Detect which cell encompasses the target text, then output its [x, y] center coordinate. 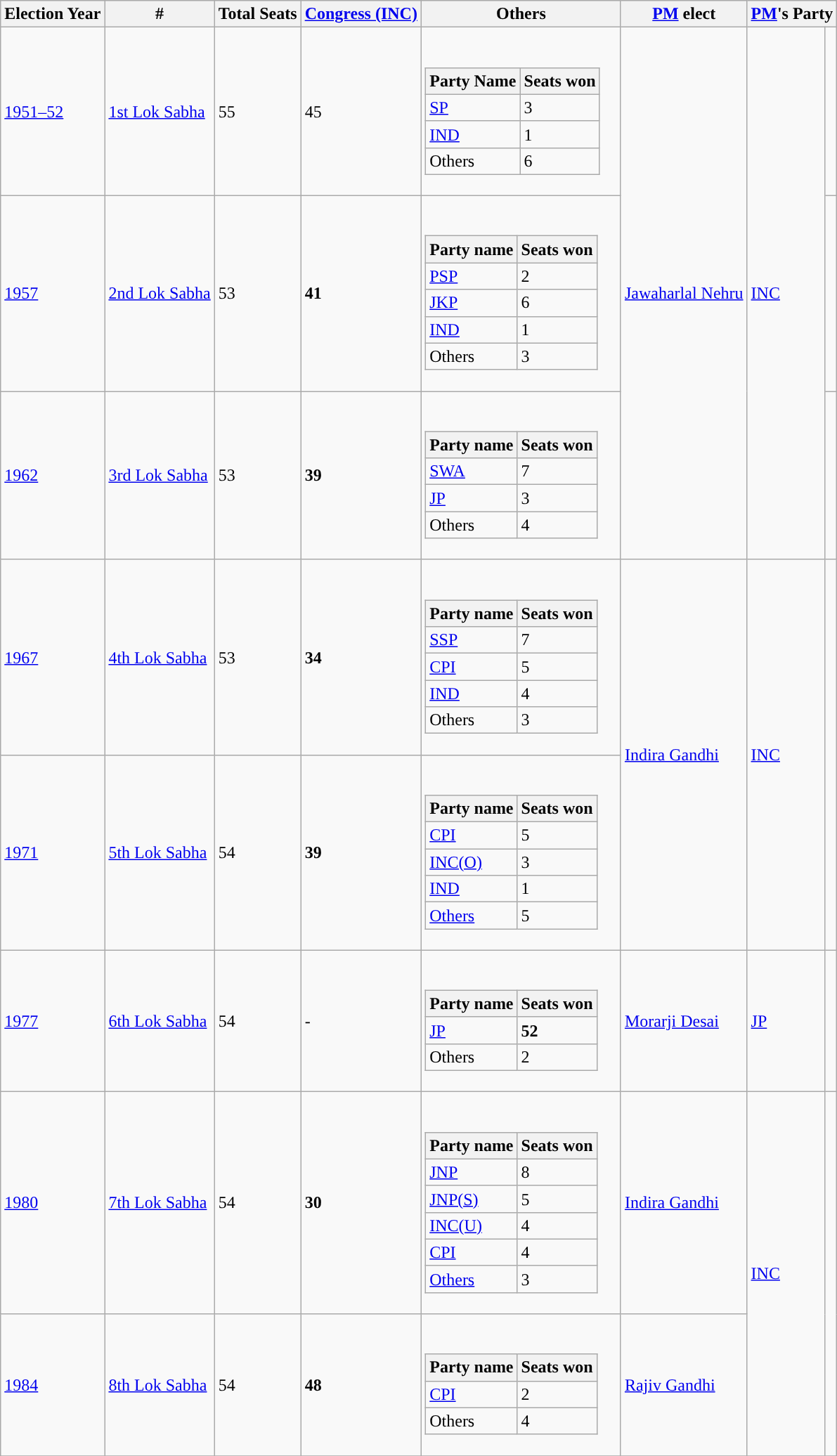
# [160, 14]
Rajiv Gandhi [684, 1385]
SSP [472, 640]
Jawaharlal Nehru [684, 294]
52 [557, 1030]
JKP [472, 303]
Congress (INC) [361, 14]
1984 [53, 1385]
INC(O) [472, 862]
Party name Seats won SWA 7 JP 3 Others 4 [521, 475]
PM elect [684, 14]
3rd Lok Sabha [160, 475]
Party Name [473, 81]
1951–52 [53, 112]
JNP [472, 1172]
Party name Seats won JNP 8 JNP(S) 5 INC(U) 4 CPI 4 Others 3 [521, 1203]
45 [361, 112]
30 [361, 1203]
1967 [53, 657]
8 [557, 1172]
1971 [53, 852]
5th Lok Sabha [160, 852]
41 [361, 294]
Election Year [53, 14]
1980 [53, 1203]
1977 [53, 1021]
1962 [53, 475]
PSP [472, 276]
48 [361, 1385]
1st Lok Sabha [160, 112]
2nd Lok Sabha [160, 294]
SWA [472, 472]
7th Lok Sabha [160, 1203]
Party name Seats won CPI 5 INC(O) 3 IND 1 Others 5 [521, 852]
1957 [53, 294]
- [361, 1021]
Party name Seats won SSP 7 CPI 5 IND 4 Others 3 [521, 657]
Party name Seats won JP 52 Others 2 [521, 1021]
Total Seats [257, 14]
JNP(S) [472, 1199]
INC(U) [472, 1226]
Party name Seats won CPI 2 Others 4 [521, 1385]
SP [473, 108]
Party name Seats won PSP 2 JKP 6 IND 1 Others 3 [521, 294]
34 [361, 657]
PM's Party [792, 14]
4th Lok Sabha [160, 657]
8th Lok Sabha [160, 1385]
55 [257, 112]
Morarji Desai [684, 1021]
Party Name Seats won SP 3 IND 1 Others 6 [521, 112]
6th Lok Sabha [160, 1021]
